Search for the cell housing the specified text and yield its (x, y) center coordinate. 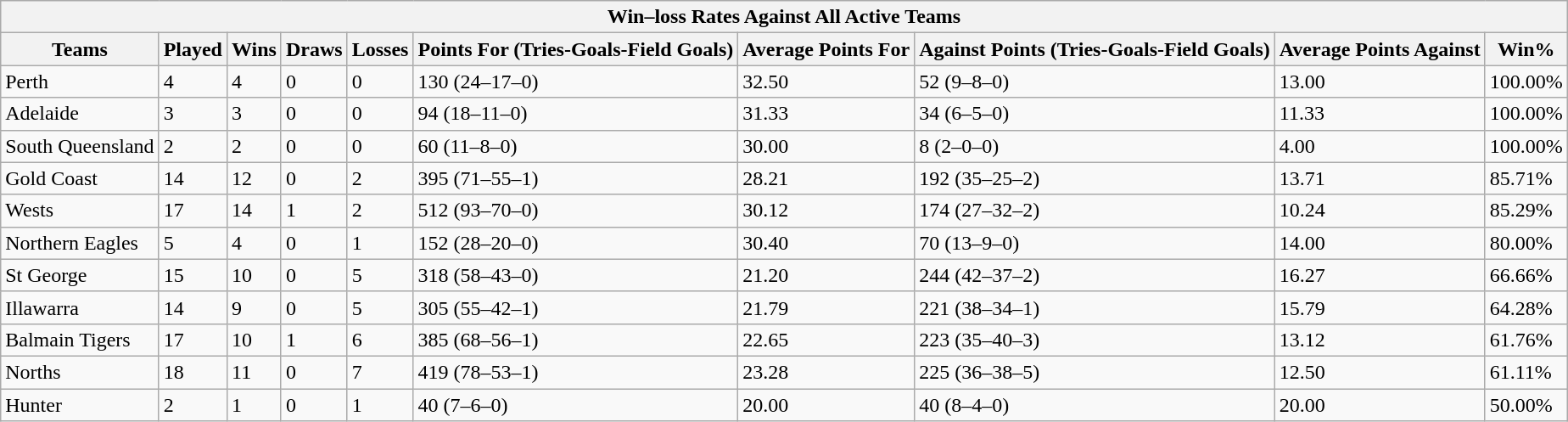
40 (8–4–0) (1095, 405)
60 (11–8–0) (575, 146)
Northern Eagles (80, 243)
30.12 (826, 211)
Win% (1526, 49)
66.66% (1526, 275)
Against Points (Tries-Goals-Field Goals) (1095, 49)
130 (24–17–0) (575, 82)
61.11% (1526, 372)
61.76% (1526, 340)
Draws (314, 49)
223 (35–40–3) (1095, 340)
30.00 (826, 146)
22.65 (826, 340)
12 (254, 178)
Win–loss Rates Against All Active Teams (784, 17)
4.00 (1380, 146)
94 (18–11–0) (575, 114)
225 (36–38–5) (1095, 372)
14.00 (1380, 243)
12.50 (1380, 372)
Wests (80, 211)
Hunter (80, 405)
7 (380, 372)
6 (380, 340)
Gold Coast (80, 178)
18 (193, 372)
192 (35–25–2) (1095, 178)
Average Points For (826, 49)
85.71% (1526, 178)
64.28% (1526, 307)
318 (58–43–0) (575, 275)
23.28 (826, 372)
Teams (80, 49)
Balmain Tigers (80, 340)
395 (71–55–1) (575, 178)
152 (28–20–0) (575, 243)
South Queensland (80, 146)
244 (42–37–2) (1095, 275)
Perth (80, 82)
30.40 (826, 243)
13.12 (1380, 340)
221 (38–34–1) (1095, 307)
Played (193, 49)
419 (78–53–1) (575, 372)
174 (27–32–2) (1095, 211)
9 (254, 307)
21.20 (826, 275)
13.71 (1380, 178)
13.00 (1380, 82)
8 (2–0–0) (1095, 146)
Illawarra (80, 307)
Norths (80, 372)
52 (9–8–0) (1095, 82)
Average Points Against (1380, 49)
28.21 (826, 178)
50.00% (1526, 405)
11.33 (1380, 114)
80.00% (1526, 243)
70 (13–9–0) (1095, 243)
Wins (254, 49)
385 (68–56–1) (575, 340)
32.50 (826, 82)
15 (193, 275)
40 (7–6–0) (575, 405)
Adelaide (80, 114)
11 (254, 372)
16.27 (1380, 275)
Points For (Tries-Goals-Field Goals) (575, 49)
305 (55–42–1) (575, 307)
85.29% (1526, 211)
St George (80, 275)
31.33 (826, 114)
21.79 (826, 307)
Losses (380, 49)
15.79 (1380, 307)
34 (6–5–0) (1095, 114)
10.24 (1380, 211)
512 (93–70–0) (575, 211)
